Search for the cell housing the specified text and yield its (x, y) center coordinate. 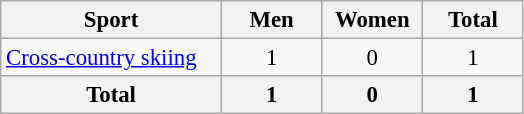
Cross-country skiing (112, 58)
Men (272, 20)
Women (372, 20)
Sport (112, 20)
